From the cell containing the given text, extract its center point as [x, y] coordinate. 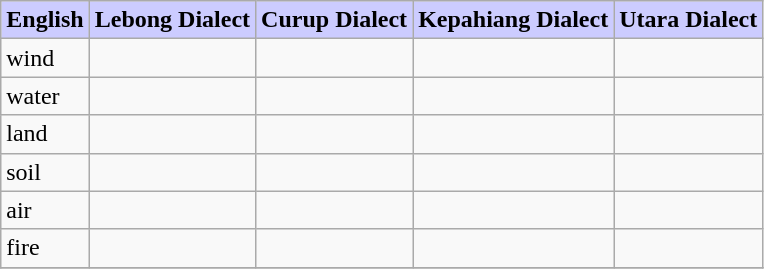
English [45, 20]
fire [45, 248]
water [45, 96]
Kepahiang Dialect [514, 20]
land [45, 134]
Curup Dialect [334, 20]
soil [45, 172]
Lebong Dialect [172, 20]
wind [45, 58]
Utara Dialect [688, 20]
air [45, 210]
